Return (x, y) of the center of cell containing provided text 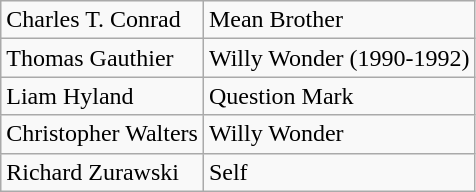
Liam Hyland (102, 96)
Thomas Gauthier (102, 58)
Charles T. Conrad (102, 20)
Willy Wonder (339, 134)
Richard Zurawski (102, 172)
Question Mark (339, 96)
Christopher Walters (102, 134)
Self (339, 172)
Mean Brother (339, 20)
Willy Wonder (1990-1992) (339, 58)
